Search for the cell housing the specified text and yield its [X, Y] center coordinate. 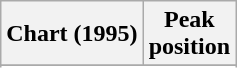
Chart (1995) [72, 34]
Peakposition [189, 34]
